Capture the cell that displays the provided text and extract its (x, y) central coordinate. 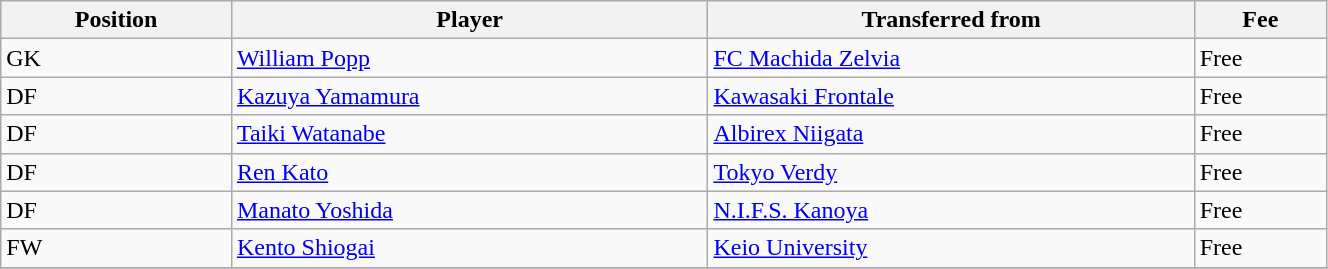
Manato Yoshida (470, 210)
Tokyo Verdy (951, 172)
GK (116, 58)
FC Machida Zelvia (951, 58)
Kento Shiogai (470, 248)
FW (116, 248)
Keio University (951, 248)
Position (116, 20)
N.I.F.S. Kanoya (951, 210)
Player (470, 20)
Ren Kato (470, 172)
William Popp (470, 58)
Kawasaki Frontale (951, 96)
Fee (1260, 20)
Taiki Watanabe (470, 134)
Kazuya Yamamura (470, 96)
Albirex Niigata (951, 134)
Transferred from (951, 20)
